For the text-containing cell, return its midpoint in (x, y) coordinate format. 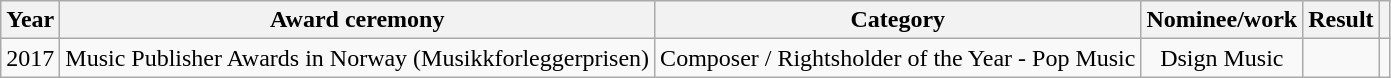
Award ceremony (358, 20)
Result (1341, 20)
Year (30, 20)
Composer / Rightsholder of the Year - Pop Music (898, 58)
Category (898, 20)
2017 (30, 58)
Dsign Music (1222, 58)
Music Publisher Awards in Norway (Musikkforleggerprisen) (358, 58)
Nominee/work (1222, 20)
